Capture the cell that displays the provided text and extract its (x, y) central coordinate. 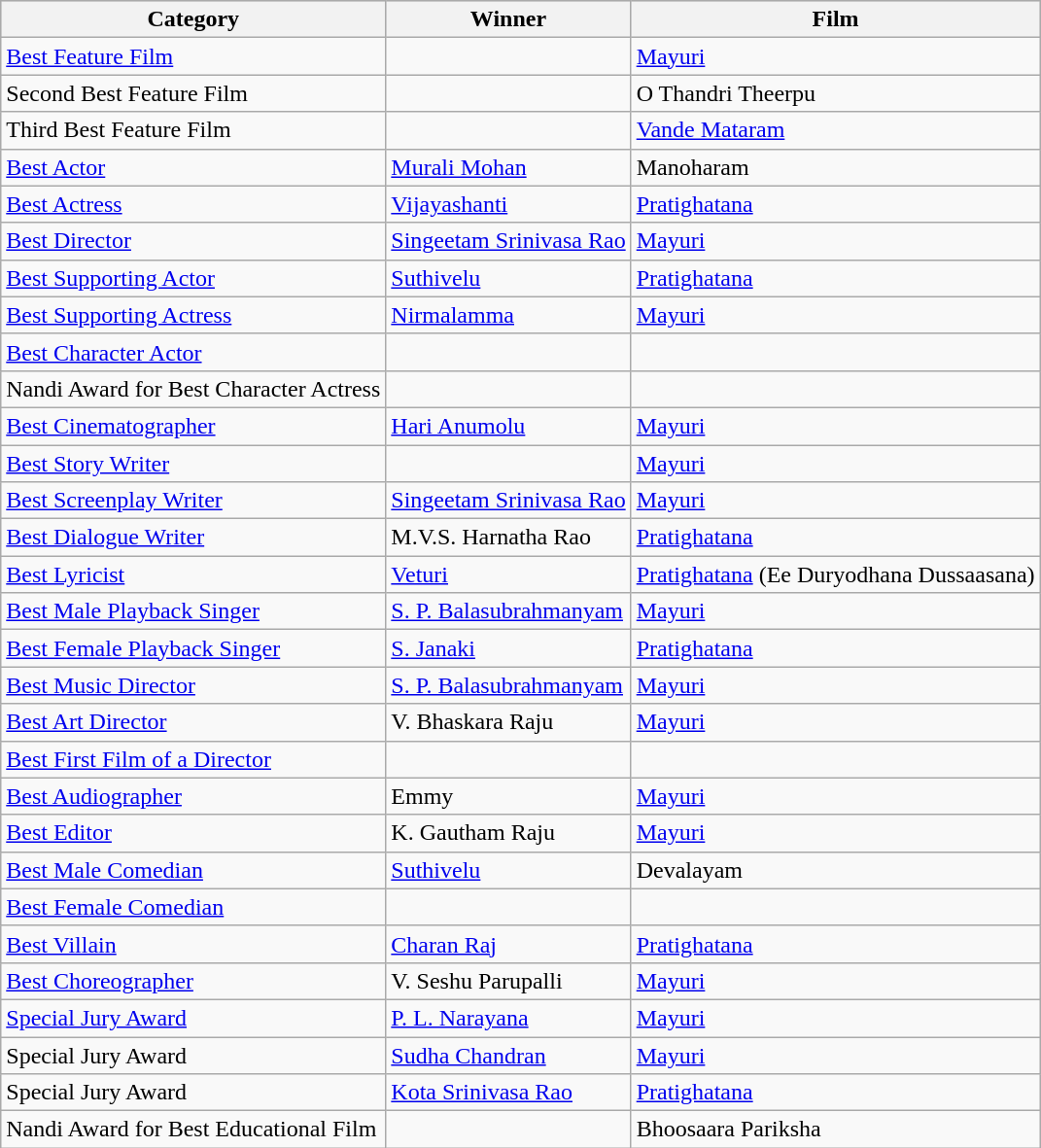
Manoharam (836, 167)
Best Male Playback Singer (193, 611)
Best Cinematographer (193, 426)
Kota Srinivasa Rao (508, 1093)
Murali Mohan (508, 167)
Best Director (193, 241)
P. L. Narayana (508, 1018)
Best Lyricist (193, 574)
Best Villain (193, 944)
Best Character Actor (193, 352)
O Thandri Theerpu (836, 93)
Best Supporting Actor (193, 278)
V. Seshu Parupalli (508, 981)
Best Screenplay Writer (193, 501)
Veturi (508, 574)
Hari Anumolu (508, 426)
Best Editor (193, 833)
Best Choreographer (193, 981)
Best Male Comedian (193, 870)
Best Female Comedian (193, 907)
Bhoosaara Pariksha (836, 1130)
S. Janaki (508, 648)
Best Female Playback Singer (193, 648)
Best Dialogue Writer (193, 538)
Category (193, 19)
Best Feature Film (193, 56)
Best Audiographer (193, 796)
Best Art Director (193, 722)
Devalayam (836, 870)
Pratighatana (Ee Duryodhana Dussaasana) (836, 574)
Best Story Writer (193, 464)
Best First Film of a Director (193, 759)
Nirmalamma (508, 315)
Best Actress (193, 204)
Film (836, 19)
Emmy (508, 796)
Second Best Feature Film (193, 93)
K. Gautham Raju (508, 833)
Sudha Chandran (508, 1055)
Charan Raj (508, 944)
M.V.S. Harnatha Rao (508, 538)
Third Best Feature Film (193, 130)
Nandi Award for Best Character Actress (193, 389)
Best Music Director (193, 685)
Nandi Award for Best Educational Film (193, 1130)
Winner (508, 19)
Best Actor (193, 167)
V. Bhaskara Raju (508, 722)
Vande Mataram (836, 130)
Vijayashanti (508, 204)
Best Supporting Actress (193, 315)
